Identify which cell holds the provided text, then report its [x, y] central coordinate. 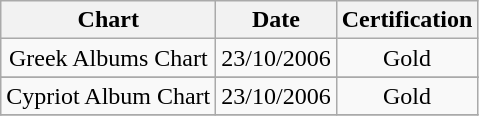
Cypriot Album Chart [108, 96]
Certification [407, 20]
Date [276, 20]
Greek Albums Chart [108, 58]
Chart [108, 20]
